Detect which cell encompasses the target text, then output its (x, y) center coordinate. 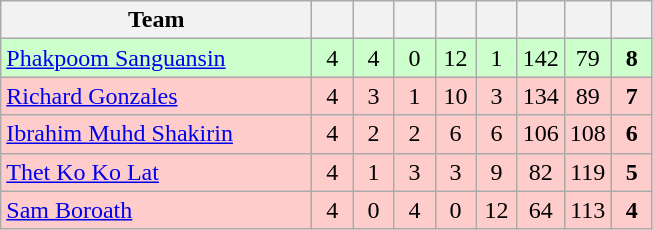
Team (156, 20)
134 (540, 96)
142 (540, 58)
10 (456, 96)
9 (496, 172)
89 (588, 96)
82 (540, 172)
106 (540, 134)
Ibrahim Muhd Shakirin (156, 134)
113 (588, 210)
7 (632, 96)
108 (588, 134)
Thet Ko Ko Lat (156, 172)
Richard Gonzales (156, 96)
8 (632, 58)
119 (588, 172)
Phakpoom Sanguansin (156, 58)
Sam Boroath (156, 210)
5 (632, 172)
64 (540, 210)
79 (588, 58)
